For the text-containing cell, return its midpoint in (X, Y) coordinate format. 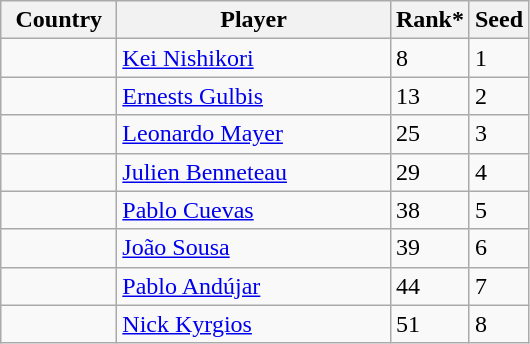
13 (430, 96)
Pablo Andújar (254, 286)
Seed (498, 20)
Rank* (430, 20)
2 (498, 96)
29 (430, 172)
Leonardo Mayer (254, 134)
44 (430, 286)
4 (498, 172)
Country (59, 20)
Nick Kyrgios (254, 324)
7 (498, 286)
João Sousa (254, 248)
Ernests Gulbis (254, 96)
3 (498, 134)
6 (498, 248)
Player (254, 20)
Pablo Cuevas (254, 210)
5 (498, 210)
Julien Benneteau (254, 172)
38 (430, 210)
1 (498, 58)
39 (430, 248)
51 (430, 324)
25 (430, 134)
Kei Nishikori (254, 58)
